Locate the cell with the specified text and output its (X, Y) center coordinate. 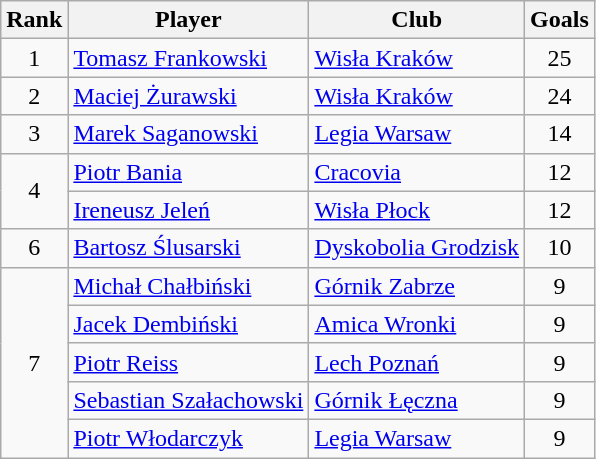
Ireneusz Jeleń (188, 210)
2 (34, 96)
Piotr Włodarczyk (188, 438)
Player (188, 20)
10 (560, 248)
6 (34, 248)
4 (34, 191)
Club (417, 20)
Tomasz Frankowski (188, 58)
Goals (560, 20)
25 (560, 58)
Amica Wronki (417, 324)
Wisła Płock (417, 210)
Lech Poznań (417, 362)
Piotr Reiss (188, 362)
Marek Saganowski (188, 134)
1 (34, 58)
Bartosz Ślusarski (188, 248)
Jacek Dembiński (188, 324)
14 (560, 134)
Sebastian Szałachowski (188, 400)
Cracovia (417, 172)
Dyskobolia Grodzisk (417, 248)
Piotr Bania (188, 172)
Górnik Łęczna (417, 400)
Rank (34, 20)
Maciej Żurawski (188, 96)
Górnik Zabrze (417, 286)
24 (560, 96)
3 (34, 134)
Michał Chałbiński (188, 286)
7 (34, 362)
